Detect which cell encompasses the target text, then output its [X, Y] center coordinate. 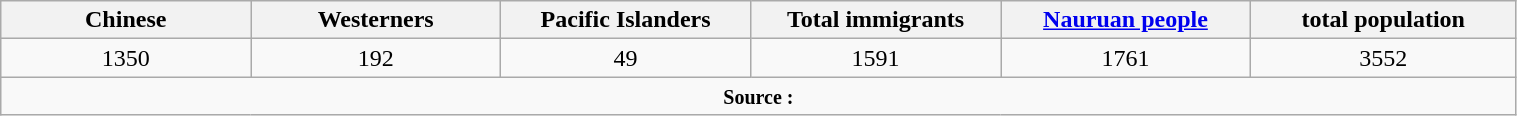
1350 [126, 58]
3552 [1383, 58]
49 [626, 58]
total population [1383, 20]
Nauruan people [1125, 20]
192 [376, 58]
Westerners [376, 20]
Total immigrants [876, 20]
Source : [758, 96]
Pacific Islanders [626, 20]
1591 [876, 58]
Chinese [126, 20]
1761 [1125, 58]
